Provide the [x, y] coordinate of the cell's center where the given text is located.  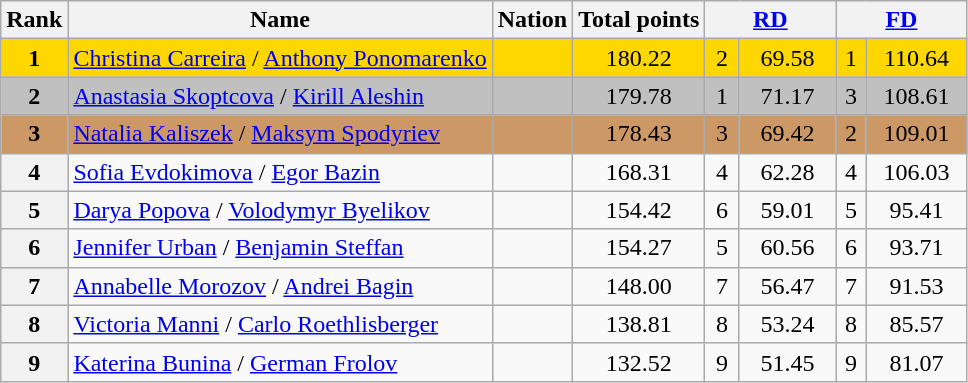
Annabelle Morozov / Andrei Bagin [280, 286]
154.42 [639, 210]
Darya Popova / Volodymyr Byelikov [280, 210]
69.42 [788, 134]
Rank [34, 20]
148.00 [639, 286]
56.47 [788, 286]
RD [770, 20]
Anastasia Skoptcova / Kirill Aleshin [280, 96]
Jennifer Urban / Benjamin Steffan [280, 248]
168.31 [639, 172]
Sofia Evdokimova / Egor Bazin [280, 172]
178.43 [639, 134]
154.27 [639, 248]
53.24 [788, 324]
108.61 [916, 96]
110.64 [916, 58]
95.41 [916, 210]
109.01 [916, 134]
Christina Carreira / Anthony Ponomarenko [280, 58]
Total points [639, 20]
179.78 [639, 96]
138.81 [639, 324]
Nation [532, 20]
Katerina Bunina / German Frolov [280, 362]
59.01 [788, 210]
85.57 [916, 324]
91.53 [916, 286]
FD [902, 20]
62.28 [788, 172]
93.71 [916, 248]
81.07 [916, 362]
106.03 [916, 172]
Victoria Manni / Carlo Roethlisberger [280, 324]
132.52 [639, 362]
Name [280, 20]
69.58 [788, 58]
60.56 [788, 248]
51.45 [788, 362]
71.17 [788, 96]
180.22 [639, 58]
Natalia Kaliszek / Maksym Spodyriev [280, 134]
